Find where the given text appears and provide that cell's center as [x, y] coordinate. 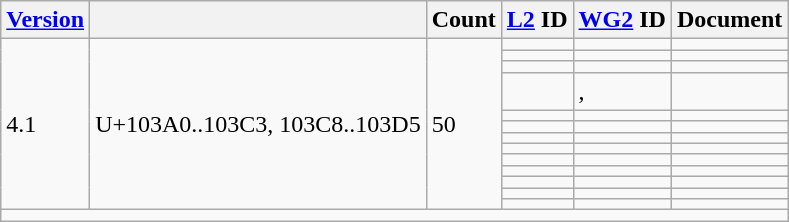
Count [464, 20]
Version [46, 20]
4.1 [46, 124]
U+103A0..103C3, 103C8..103D5 [258, 124]
Document [729, 20]
, [622, 91]
L2 ID [537, 20]
50 [464, 124]
WG2 ID [622, 20]
